Detect which cell encompasses the target text, then output its (x, y) center coordinate. 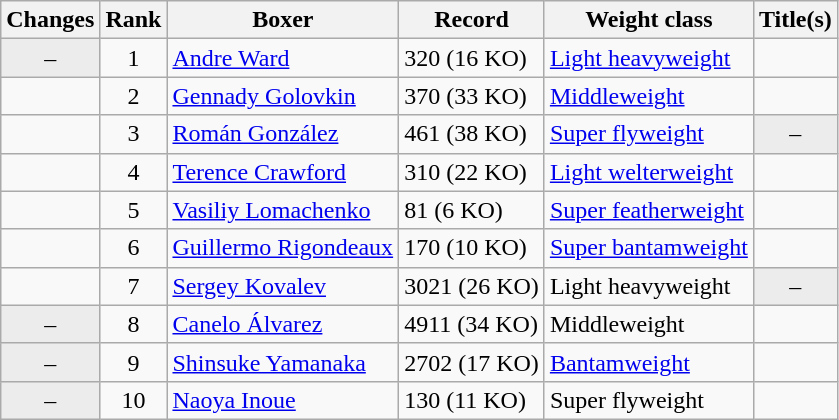
7 (134, 286)
170 (10 KO) (472, 248)
310 (22 KO) (472, 172)
2 (134, 96)
Gennady Golovkin (283, 96)
81 (6 KO) (472, 210)
2702 (17 KO) (472, 362)
Weight class (648, 20)
Román González (283, 134)
461 (38 KO) (472, 134)
Bantamweight (648, 362)
3 (134, 134)
Sergey Kovalev (283, 286)
4 (134, 172)
370 (33 KO) (472, 96)
6 (134, 248)
Boxer (283, 20)
Rank (134, 20)
5 (134, 210)
9 (134, 362)
Record (472, 20)
Title(s) (795, 20)
1 (134, 58)
8 (134, 324)
Terence Crawford (283, 172)
Canelo Álvarez (283, 324)
Super bantamweight (648, 248)
3021 (26 KO) (472, 286)
Naoya Inoue (283, 400)
Vasiliy Lomachenko (283, 210)
Guillermo Rigondeaux (283, 248)
Light welterweight (648, 172)
Changes (50, 20)
10 (134, 400)
4911 (34 KO) (472, 324)
Super featherweight (648, 210)
130 (11 KO) (472, 400)
320 (16 KO) (472, 58)
Andre Ward (283, 58)
Shinsuke Yamanaka (283, 362)
